Detect which cell encompasses the target text, then output its [x, y] center coordinate. 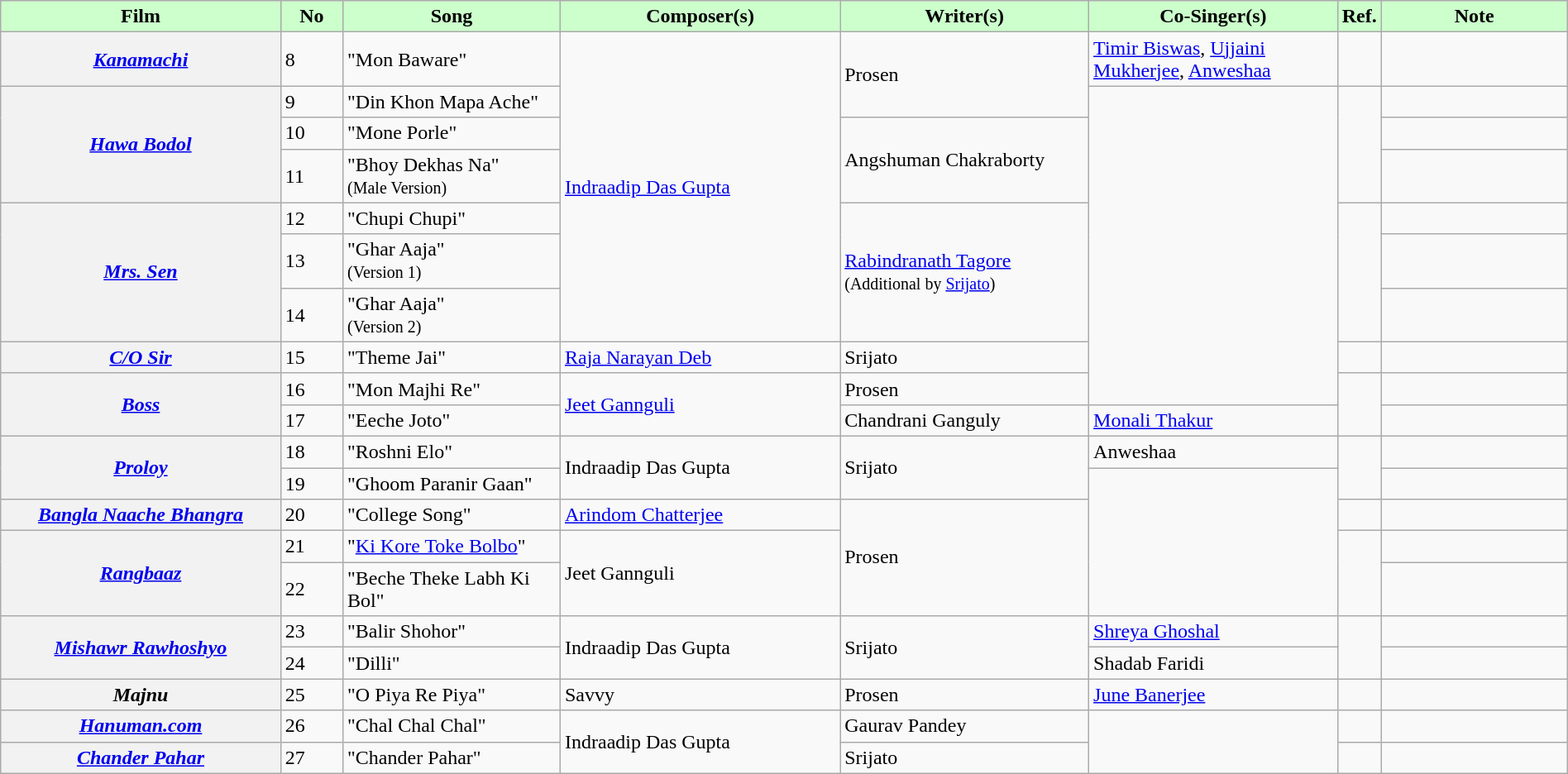
"Ghar Aaja"(Version 2) [452, 314]
Majnu [141, 695]
"Bhoy Dekhas Na"(Male Version) [452, 175]
Proloy [141, 467]
14 [311, 314]
Shadab Faridi [1214, 663]
Writer(s) [964, 17]
17 [311, 420]
Rangbaaz [141, 574]
25 [311, 695]
16 [311, 389]
"Chupi Chupi" [452, 218]
15 [311, 357]
22 [311, 589]
Monali Thakur [1214, 420]
Savvy [700, 695]
"Mone Porle" [452, 133]
20 [311, 515]
Anweshaa [1214, 451]
"Balir Shohor" [452, 632]
Hawa Bodol [141, 144]
23 [311, 632]
Note [1474, 17]
Kanamachi [141, 60]
No [311, 17]
Boss [141, 404]
Arindom Chatterjee [700, 515]
"Ghoom Paranir Gaan" [452, 484]
"Mon Baware" [452, 60]
"Eeche Joto" [452, 420]
"O Piya Re Piya" [452, 695]
11 [311, 175]
8 [311, 60]
Shreya Ghoshal [1214, 632]
21 [311, 547]
13 [311, 261]
18 [311, 451]
Bangla Naache Bhangra [141, 515]
Chander Pahar [141, 757]
Co-Singer(s) [1214, 17]
"Beche Theke Labh Ki Bol" [452, 589]
12 [311, 218]
June Banerjee [1214, 695]
Chandrani Ganguly [964, 420]
"Mon Majhi Re" [452, 389]
"Ki Kore Toke Bolbo" [452, 547]
"Roshni Elo" [452, 451]
Raja Narayan Deb [700, 357]
9 [311, 102]
Timir Biswas, Ujjaini Mukherjee, Anweshaa [1214, 60]
Hanuman.com [141, 726]
19 [311, 484]
"Dilli" [452, 663]
"Chal Chal Chal" [452, 726]
C/O Sir [141, 357]
24 [311, 663]
Mishawr Rawhoshyo [141, 647]
"Din Khon Mapa Ache" [452, 102]
"Ghar Aaja"(Version 1) [452, 261]
Rabindranath Tagore(Additional by Srijato) [964, 272]
"Chander Pahar" [452, 757]
Ref. [1360, 17]
26 [311, 726]
27 [311, 757]
Angshuman Chakraborty [964, 160]
"Theme Jai" [452, 357]
"College Song" [452, 515]
Gaurav Pandey [964, 726]
Song [452, 17]
Film [141, 17]
10 [311, 133]
Mrs. Sen [141, 272]
Composer(s) [700, 17]
